Return (X, Y) of the center of cell containing provided text 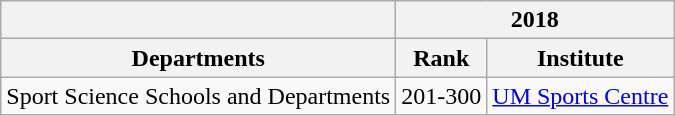
201-300 (442, 96)
Sport Science Schools and Departments (198, 96)
Rank (442, 58)
2018 (535, 20)
Institute (580, 58)
Departments (198, 58)
UM Sports Centre (580, 96)
